Detect which cell encompasses the target text, then output its [X, Y] center coordinate. 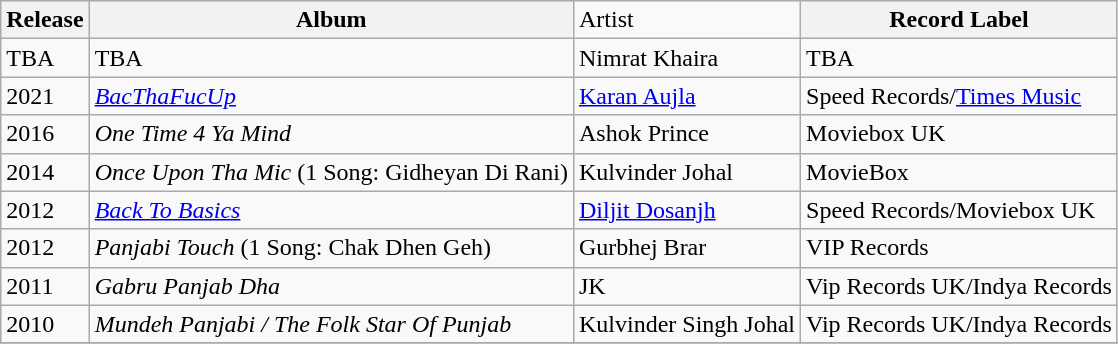
2021 [45, 96]
2014 [45, 172]
Record Label [960, 20]
One Time 4 Ya Mind [331, 134]
Release [45, 20]
MovieBox [960, 172]
BacThaFucUp [331, 96]
Ashok Prince [686, 134]
Panjabi Touch (1 Song: Chak Dhen Geh) [331, 248]
Moviebox UK [960, 134]
Gurbhej Brar [686, 248]
Kulvinder Johal [686, 172]
2010 [45, 324]
Speed Records/Moviebox UK [960, 210]
Kulvinder Singh Johal [686, 324]
Speed Records/Times Music [960, 96]
VIP Records [960, 248]
Once Upon Tha Mic (1 Song: Gidheyan Di Rani) [331, 172]
2016 [45, 134]
Album [331, 20]
Mundeh Panjabi / The Folk Star Of Punjab [331, 324]
Artist [686, 20]
JK [686, 286]
Karan Aujla [686, 96]
Nimrat Khaira [686, 58]
2011 [45, 286]
Gabru Panjab Dha [331, 286]
Back To Basics [331, 210]
Diljit Dosanjh [686, 210]
